Output the [x, y] coordinate of the center of the cell containing the given text.  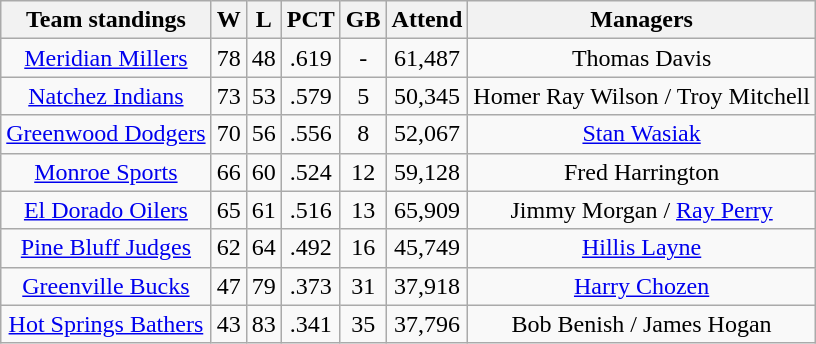
.492 [310, 248]
.373 [310, 286]
66 [228, 172]
60 [264, 172]
37,918 [427, 286]
Harry Chozen [642, 286]
48 [264, 58]
Greenville Bucks [106, 286]
45,749 [427, 248]
43 [228, 324]
83 [264, 324]
Attend [427, 20]
Thomas Davis [642, 58]
Monroe Sports [106, 172]
Hillis Layne [642, 248]
Pine Bluff Judges [106, 248]
35 [363, 324]
5 [363, 96]
Homer Ray Wilson / Troy Mitchell [642, 96]
61,487 [427, 58]
Jimmy Morgan / Ray Perry [642, 210]
Natchez Indians [106, 96]
47 [228, 286]
53 [264, 96]
65 [228, 210]
Hot Springs Bathers [106, 324]
Managers [642, 20]
37,796 [427, 324]
52,067 [427, 134]
70 [228, 134]
.516 [310, 210]
56 [264, 134]
GB [363, 20]
.556 [310, 134]
59,128 [427, 172]
Stan Wasiak [642, 134]
78 [228, 58]
31 [363, 286]
.619 [310, 58]
16 [363, 248]
Greenwood Dodgers [106, 134]
65,909 [427, 210]
64 [264, 248]
73 [228, 96]
79 [264, 286]
- [363, 58]
Team standings [106, 20]
Meridian Millers [106, 58]
13 [363, 210]
8 [363, 134]
Bob Benish / James Hogan [642, 324]
50,345 [427, 96]
61 [264, 210]
El Dorado Oilers [106, 210]
PCT [310, 20]
.341 [310, 324]
.579 [310, 96]
12 [363, 172]
L [264, 20]
Fred Harrington [642, 172]
62 [228, 248]
W [228, 20]
.524 [310, 172]
